Provide the (X, Y) coordinate of the cell's center where the given text is located.  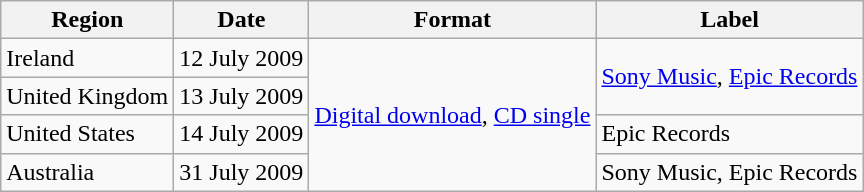
31 July 2009 (242, 172)
Label (730, 20)
United Kingdom (88, 96)
Date (242, 20)
Format (452, 20)
Digital download, CD single (452, 115)
Australia (88, 172)
Region (88, 20)
Ireland (88, 58)
12 July 2009 (242, 58)
14 July 2009 (242, 134)
13 July 2009 (242, 96)
United States (88, 134)
Epic Records (730, 134)
